Detect which cell encompasses the target text, then output its (x, y) center coordinate. 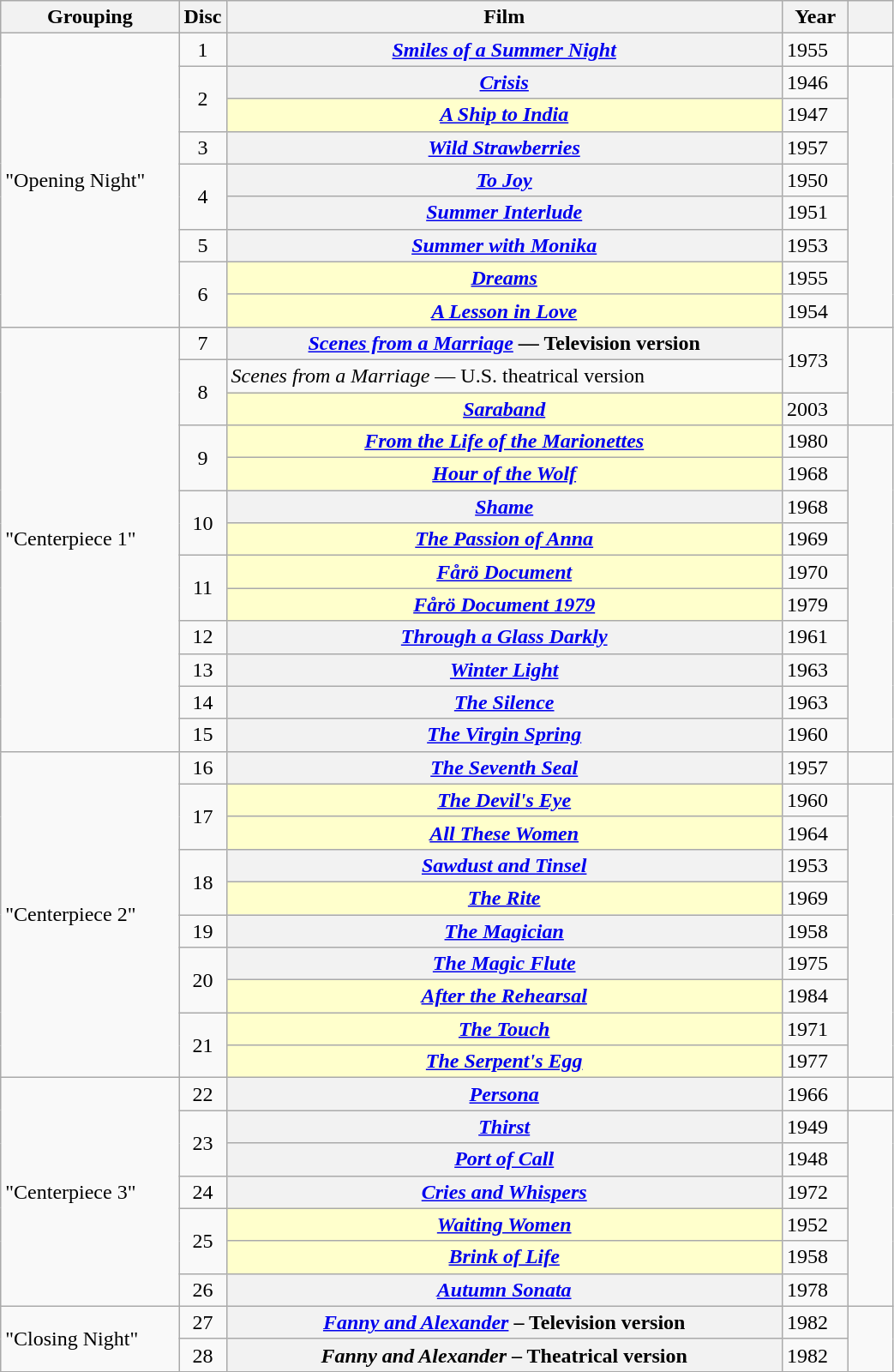
1978 (815, 1290)
1975 (815, 964)
27 (202, 1322)
25 (202, 1241)
1970 (815, 572)
Smiles of a Summer Night (504, 50)
Fårö Document 1979 (504, 605)
1946 (815, 82)
After the Rehearsal (504, 996)
Port of Call (504, 1159)
Dreams (504, 278)
21 (202, 1045)
13 (202, 670)
18 (202, 882)
11 (202, 588)
8 (202, 392)
20 (202, 980)
A Ship to India (504, 115)
1971 (815, 1029)
5 (202, 245)
1961 (815, 637)
1964 (815, 833)
1 (202, 50)
6 (202, 294)
Autumn Sonata (504, 1290)
The Magician (504, 930)
10 (202, 523)
The Devil's Eye (504, 800)
1950 (815, 180)
Crisis (504, 82)
7 (202, 343)
The Rite (504, 898)
24 (202, 1192)
1951 (815, 213)
Hour of the Wolf (504, 474)
Grouping (90, 17)
"Centerpiece 2" (90, 914)
12 (202, 637)
9 (202, 458)
The Silence (504, 702)
17 (202, 816)
The Serpent's Egg (504, 1062)
Shame (504, 507)
Through a Glass Darkly (504, 637)
"Closing Night" (90, 1339)
2003 (815, 409)
22 (202, 1094)
Brink of Life (504, 1257)
Summer with Monika (504, 245)
1954 (815, 310)
"Opening Night" (90, 180)
23 (202, 1143)
The Touch (504, 1029)
1949 (815, 1127)
Film (504, 17)
1948 (815, 1159)
"Centerpiece 3" (90, 1192)
Summer Interlude (504, 213)
The Magic Flute (504, 964)
1973 (815, 359)
The Virgin Spring (504, 735)
Saraband (504, 409)
14 (202, 702)
Winter Light (504, 670)
4 (202, 196)
Wild Strawberries (504, 147)
16 (202, 767)
Thirst (504, 1127)
Persona (504, 1094)
15 (202, 735)
1984 (815, 996)
1972 (815, 1192)
1947 (815, 115)
19 (202, 930)
The Seventh Seal (504, 767)
Year (815, 17)
1966 (815, 1094)
All These Women (504, 833)
2 (202, 99)
1980 (815, 442)
Scenes from a Marriage — U.S. theatrical version (504, 376)
The Passion of Anna (504, 539)
Scenes from a Marriage — Television version (504, 343)
To Joy (504, 180)
Disc (202, 17)
28 (202, 1355)
3 (202, 147)
Sawdust and Tinsel (504, 865)
From the Life of the Marionettes (504, 442)
1977 (815, 1062)
1979 (815, 605)
Fanny and Alexander – Theatrical version (504, 1355)
A Lesson in Love (504, 310)
Fanny and Alexander – Television version (504, 1322)
Fårö Document (504, 572)
Cries and Whispers (504, 1192)
Waiting Women (504, 1225)
26 (202, 1290)
1952 (815, 1225)
"Centerpiece 1" (90, 539)
